Scan for the cell matching the given text and deliver its (x, y) coordinate at center. 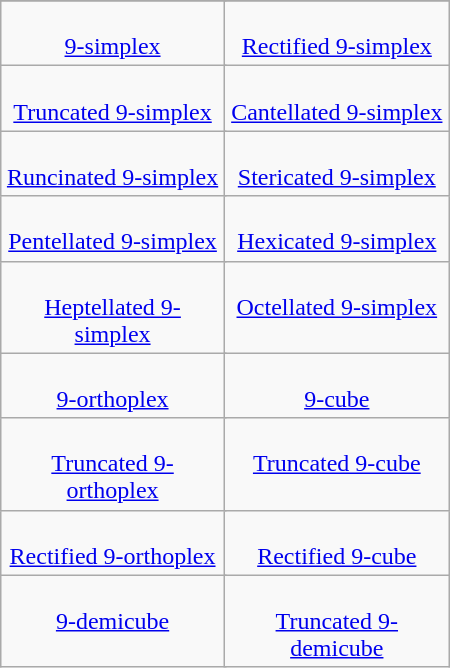
Octellated 9-simplex (336, 307)
Truncated 9-demicube (336, 621)
9-cube (336, 386)
9-orthoplex (113, 386)
Stericated 9-simplex (336, 164)
9-demicube (113, 621)
Cantellated 9-simplex (336, 98)
Truncated 9-cube (336, 464)
9-simplex (113, 34)
Hexicated 9-simplex (336, 228)
Heptellated 9-simplex (113, 307)
Pentellated 9-simplex (113, 228)
Truncated 9-simplex (113, 98)
Rectified 9-orthoplex (113, 542)
Runcinated 9-simplex (113, 164)
Rectified 9-simplex (336, 34)
Truncated 9-orthoplex (113, 464)
Rectified 9-cube (336, 542)
